Scan for the cell matching the given text and deliver its [X, Y] coordinate at center. 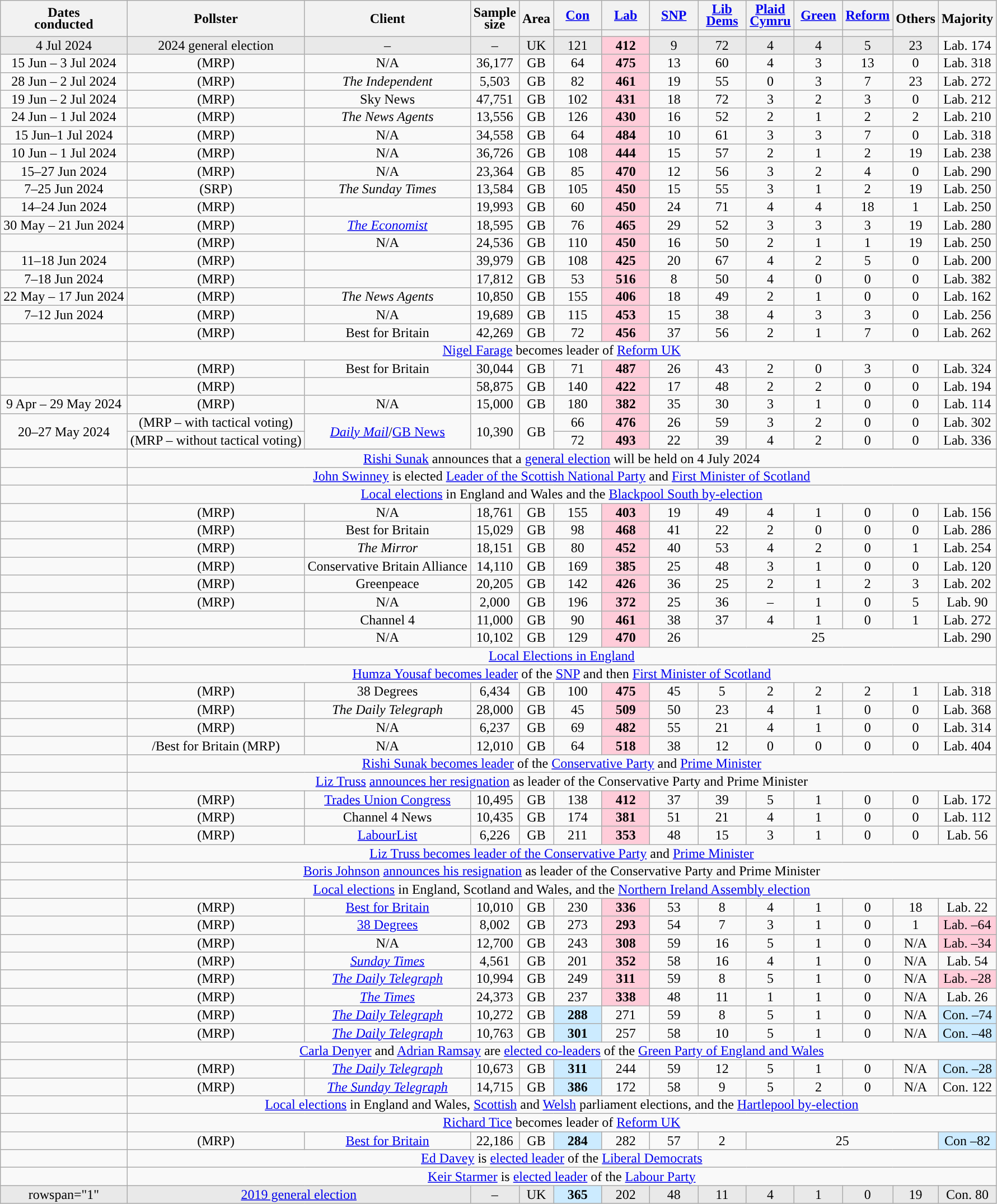
4,561 [495, 961]
15,000 [495, 404]
20 [674, 261]
Lab. 314 [967, 727]
336 [626, 907]
7–12 Jun 2024 [64, 315]
288 [578, 1015]
Sunday Times [387, 961]
518 [626, 745]
17,812 [495, 279]
382 [626, 404]
Green [818, 16]
20–27 May 2024 [64, 431]
196 [578, 602]
40 [674, 548]
14,110 [495, 566]
271 [626, 1015]
The Mirror [387, 548]
69 [578, 727]
Lab. –64 [967, 925]
22 May – 17 Jun 2024 [64, 297]
42,269 [495, 333]
18,595 [495, 225]
(MRP – with tactical voting) [216, 422]
23,364 [495, 171]
426 [626, 584]
11–18 Jun 2024 [64, 261]
Lab. 382 [967, 279]
476 [626, 422]
126 [578, 117]
338 [626, 997]
7–18 Jun 2024 [64, 279]
431 [626, 99]
10,763 [495, 1033]
6,434 [495, 692]
Lab. 324 [967, 368]
The Independent [387, 81]
487 [626, 368]
LabourList [387, 836]
140 [578, 386]
Lab. 286 [967, 530]
5,503 [495, 81]
237 [578, 997]
Lab. –34 [967, 943]
230 [578, 907]
Lab. 254 [967, 548]
Keir Starmer is elected leader of the Labour Party [561, 1177]
425 [626, 261]
Lab. 22 [967, 907]
Lab. 256 [967, 315]
105 [578, 189]
430 [626, 117]
Nigel Farage becomes leader of Reform UK [561, 351]
2019 general election [299, 1194]
7–25 Jun 2024 [64, 189]
172 [626, 1086]
169 [578, 566]
468 [626, 530]
Lab. 172 [967, 800]
385 [626, 566]
301 [578, 1033]
284 [578, 1141]
456 [626, 333]
Pollster [216, 18]
Humza Yousaf becomes leader of the SNP and then First Minister of Scotland [561, 674]
11,000 [495, 620]
30,044 [495, 368]
102 [578, 99]
293 [626, 925]
John Swinney is elected Leader of the Scottish National Party and First Minister of Scotland [561, 476]
Lab. 404 [967, 745]
Lab. 368 [967, 710]
82 [578, 81]
Rishi Sunak becomes leader of the Conservative Party and Prime Minister [561, 763]
10,272 [495, 1015]
The Economist [387, 225]
(SRP) [216, 189]
29 [674, 225]
35 [674, 404]
28 Jun – 2 Jul 2024 [64, 81]
Reform [868, 16]
76 [578, 225]
257 [626, 1033]
Con [578, 16]
Lab. 114 [967, 404]
Plaid Cymru [770, 16]
Others [916, 18]
180 [578, 404]
9 Apr – 29 May 2024 [64, 404]
243 [578, 943]
80 [578, 548]
10,673 [495, 1068]
Lab. 174 [967, 45]
22,186 [495, 1141]
Con –82 [967, 1141]
The Sunday Telegraph [387, 1086]
452 [626, 548]
444 [626, 153]
493 [626, 440]
6,237 [495, 727]
15 Jun – 3 Jul 2024 [64, 63]
Channel 4 [387, 620]
403 [626, 512]
202 [626, 1194]
12,700 [495, 943]
54 [674, 925]
14,715 [495, 1086]
Rishi Sunak announces that a general election will be held on 4 July 2024 [561, 458]
484 [626, 135]
465 [626, 225]
10,010 [495, 907]
19 Jun – 2 Jul 2024 [64, 99]
17 [674, 386]
24 Jun – 1 Jul 2024 [64, 117]
61 [722, 135]
308 [626, 943]
(MRP – without tactical voting) [216, 440]
129 [578, 638]
67 [722, 261]
10 Jun – 1 Jul 2024 [64, 153]
516 [626, 279]
51 [674, 818]
18,761 [495, 512]
19,689 [495, 315]
10,435 [495, 818]
352 [626, 961]
Lab. 336 [967, 440]
406 [626, 297]
47,751 [495, 99]
Samplesize [495, 18]
201 [578, 961]
28,000 [495, 710]
43 [722, 368]
41 [674, 530]
100 [578, 692]
10,850 [495, 297]
6,226 [495, 836]
Local Elections in England [561, 656]
372 [626, 602]
Lab. 280 [967, 225]
Ed Davey is elected leader of the Liberal Democrats [561, 1159]
66 [578, 422]
Conservative Britain Alliance [387, 566]
Majority [967, 18]
10,495 [495, 800]
Lab. 238 [967, 153]
353 [626, 836]
Lab. 194 [967, 386]
24 [674, 207]
Con. 80 [967, 1194]
282 [626, 1141]
Local elections in England, Scotland and Wales, and the Northern Ireland Assembly election [561, 889]
Lab. 210 [967, 117]
Lib Dems [722, 16]
Liz Truss announces her resignation as leader of the Conservative Party and Prime Minister [561, 781]
12,010 [495, 745]
Lab. 54 [967, 961]
422 [626, 386]
Lab. 156 [967, 512]
273 [578, 925]
36,726 [495, 153]
386 [578, 1086]
Lab. –28 [967, 979]
2,000 [495, 602]
Local elections in England and Wales, Scottish and Welsh parliament elections, and the Hartlepool by-election [561, 1105]
SNP [674, 16]
Client [387, 18]
Sky News [387, 99]
Local elections in England and Wales and the Blackpool South by-election [561, 494]
15,029 [495, 530]
Lab. 202 [967, 584]
Datesconducted [64, 18]
142 [578, 584]
Lab. 302 [967, 422]
rowspan="1" [64, 1194]
98 [578, 530]
19,993 [495, 207]
/Best for Britain (MRP) [216, 745]
244 [626, 1068]
Carla Denyer and Adrian Ramsay are elected co-leaders of the Green Party of England and Wales [561, 1051]
20,205 [495, 584]
Richard Tice becomes leader of Reform UK [561, 1123]
Lab. 212 [967, 99]
Con. 122 [967, 1086]
Lab. 112 [967, 818]
34,558 [495, 135]
4 Jul 2024 [64, 45]
Con. –74 [967, 1015]
365 [578, 1194]
8,002 [495, 925]
Con. –48 [967, 1033]
381 [626, 818]
58,875 [495, 386]
85 [578, 171]
Area [536, 18]
10,102 [495, 638]
138 [578, 800]
Trades Union Congress [387, 800]
18,151 [495, 548]
15 Jun–1 Jul 2024 [64, 135]
15–27 Jun 2024 [64, 171]
121 [578, 45]
453 [626, 315]
14–24 Jun 2024 [64, 207]
30 [722, 404]
36,177 [495, 63]
110 [578, 243]
The Sunday Times [387, 189]
482 [626, 727]
Lab. 162 [967, 297]
90 [578, 620]
115 [578, 315]
Greenpeace [387, 584]
Liz Truss becomes leader of the Conservative Party and Prime Minister [561, 853]
Channel 4 News [387, 818]
249 [578, 979]
Lab. 56 [967, 836]
509 [626, 710]
The Times [387, 997]
211 [578, 836]
Lab. 90 [967, 602]
30 May – 21 Jun 2024 [64, 225]
Con. –28 [967, 1068]
Lab. 120 [967, 566]
13,556 [495, 117]
Lab [626, 16]
Lab. 26 [967, 997]
24,536 [495, 243]
10,390 [495, 431]
Lab. 262 [967, 333]
13,584 [495, 189]
2024 general election [216, 45]
10,994 [495, 979]
Boris Johnson announces his resignation as leader of the Conservative Party and Prime Minister [561, 871]
174 [578, 818]
39,979 [495, 261]
Lab. 200 [967, 261]
Daily Mail/GB News [387, 431]
24,373 [495, 997]
